Search for the cell housing the specified text and yield its [x, y] center coordinate. 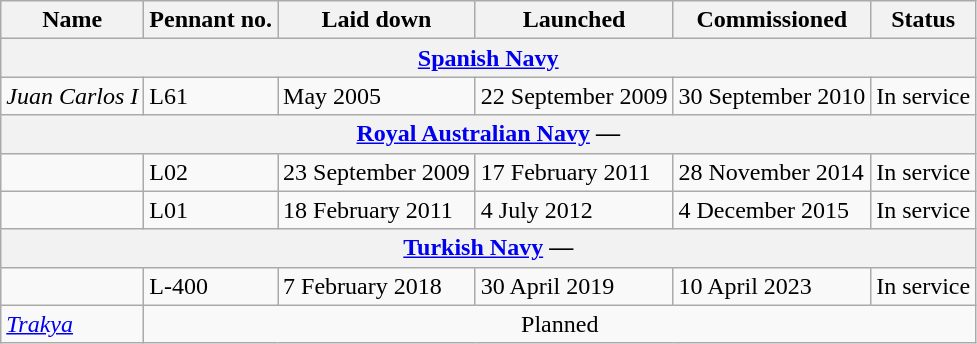
L02 [211, 172]
4 December 2015 [772, 210]
L-400 [211, 286]
30 April 2019 [574, 286]
Juan Carlos I [72, 96]
May 2005 [377, 96]
17 February 2011 [574, 172]
22 September 2009 [574, 96]
L61 [211, 96]
Spanish Navy [488, 58]
Planned [560, 324]
Laid down [377, 20]
30 September 2010 [772, 96]
18 February 2011 [377, 210]
28 November 2014 [772, 172]
Launched [574, 20]
Commissioned [772, 20]
23 September 2009 [377, 172]
7 February 2018 [377, 286]
Royal Australian Navy — [488, 134]
10 April 2023 [772, 286]
Pennant no. [211, 20]
Turkish Navy — [488, 248]
4 July 2012 [574, 210]
Name [72, 20]
Status [924, 20]
Trakya [72, 324]
L01 [211, 210]
